Pinpoint the cell where the given text exists, returning its (X, Y) midpoint coordinate. 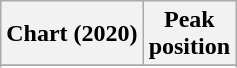
Peakposition (189, 34)
Chart (2020) (72, 34)
